Pinpoint the cell where the given text exists, returning its (X, Y) midpoint coordinate. 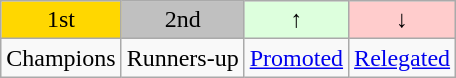
↑ (296, 20)
↓ (402, 20)
Promoted (296, 58)
2nd (182, 20)
Runners-up (182, 58)
1st (61, 20)
Champions (61, 58)
Relegated (402, 58)
